Locate the cell with the specified text and output its [x, y] center coordinate. 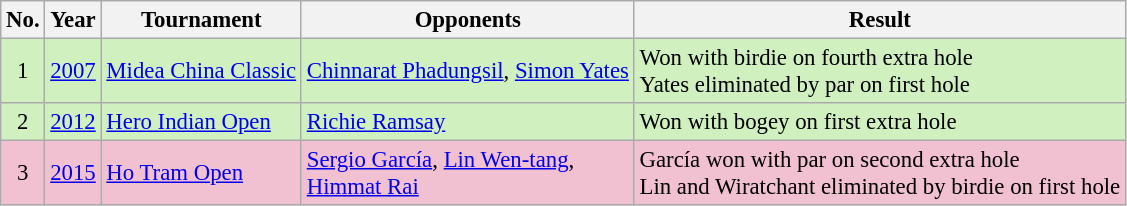
Won with bogey on first extra hole [880, 122]
Sergio García, Lin Wen-tang, Himmat Rai [468, 174]
Ho Tram Open [201, 174]
Opponents [468, 20]
Won with birdie on fourth extra holeYates eliminated by par on first hole [880, 72]
Hero Indian Open [201, 122]
Tournament [201, 20]
2012 [73, 122]
2 [23, 122]
Chinnarat Phadungsil, Simon Yates [468, 72]
1 [23, 72]
Midea China Classic [201, 72]
Result [880, 20]
No. [23, 20]
Richie Ramsay [468, 122]
2007 [73, 72]
2015 [73, 174]
Year [73, 20]
García won with par on second extra holeLin and Wiratchant eliminated by birdie on first hole [880, 174]
3 [23, 174]
